Output the [x, y] coordinate of the center of the cell containing the given text.  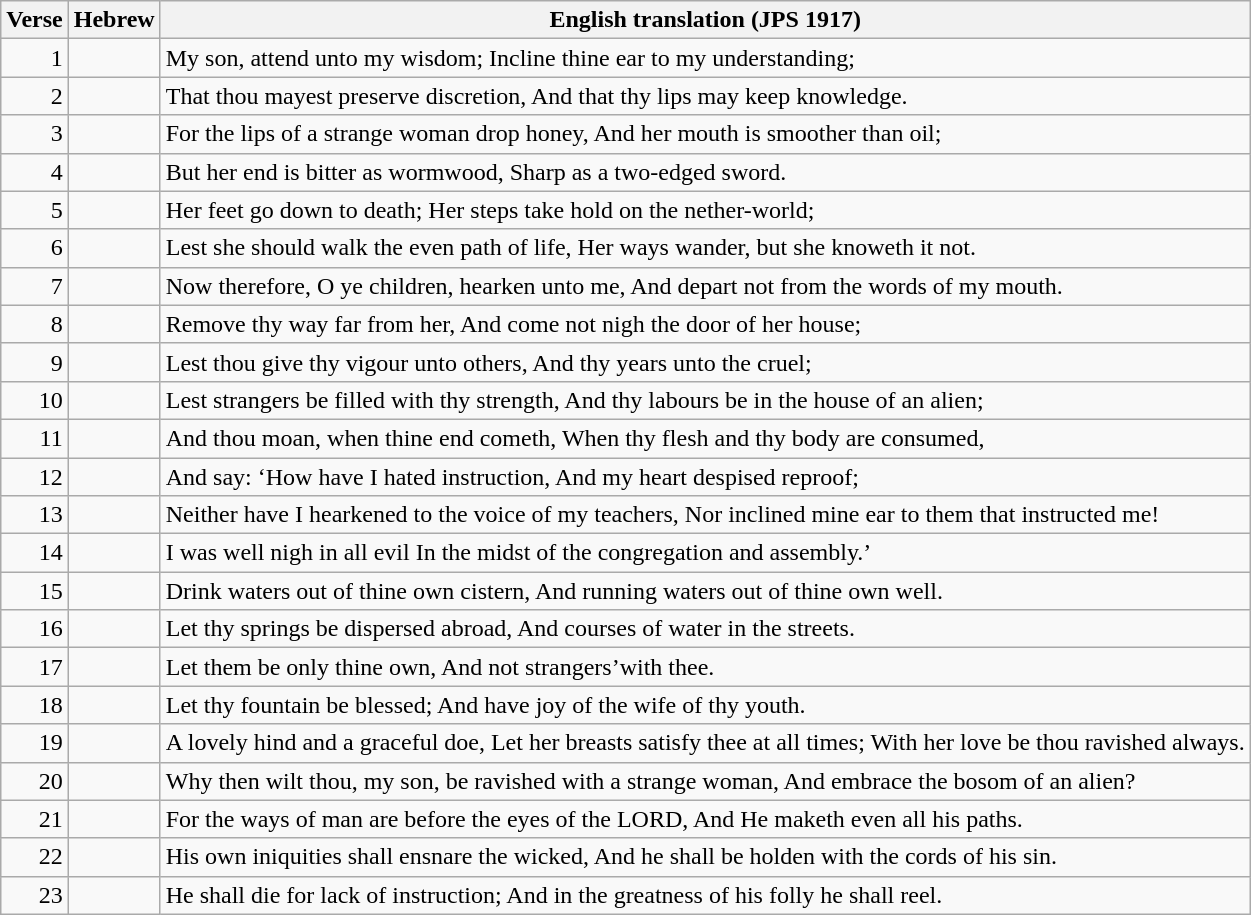
And say: ‘How have I hated instruction, And my heart despised reproof; [705, 477]
14 [35, 553]
16 [35, 629]
7 [35, 286]
6 [35, 248]
For the ways of man are before the eyes of the LORD, And He maketh even all his paths. [705, 819]
Lest thou give thy vigour unto others, And thy years unto the cruel; [705, 362]
Why then wilt thou, my son, be ravished with a strange woman, And embrace the bosom of an alien? [705, 781]
A lovely hind and a graceful doe, Let her breasts satisfy thee at all times; With her love be thou ravished always. [705, 743]
2 [35, 96]
13 [35, 515]
12 [35, 477]
Lest she should walk the even path of life, Her ways wander, but she knoweth it not. [705, 248]
Let thy fountain be blessed; And have joy of the wife of thy youth. [705, 705]
Let thy springs be dispersed abroad, And courses of water in the streets. [705, 629]
Neither have I hearkened to the voice of my teachers, Nor inclined mine ear to them that instructed me! [705, 515]
Lest strangers be filled with thy strength, And thy labours be in the house of an alien; [705, 400]
Now therefore, O ye children, hearken unto me, And depart not from the words of my mouth. [705, 286]
Her feet go down to death; Her steps take hold on the nether-world; [705, 210]
17 [35, 667]
My son, attend unto my wisdom; Incline thine ear to my understanding; [705, 58]
Hebrew [114, 20]
I was well nigh in all evil In the midst of the congregation and assembly.’ [705, 553]
23 [35, 895]
18 [35, 705]
21 [35, 819]
But her end is bitter as wormwood, Sharp as a two-edged sword. [705, 172]
That thou mayest preserve discretion, And that thy lips may keep knowledge. [705, 96]
Remove thy way far from her, And come not nigh the door of her house; [705, 324]
For the lips of a strange woman drop honey, And her mouth is smoother than oil; [705, 134]
English translation (JPS 1917) [705, 20]
20 [35, 781]
3 [35, 134]
19 [35, 743]
9 [35, 362]
Let them be only thine own, And not strangers’with thee. [705, 667]
11 [35, 438]
4 [35, 172]
8 [35, 324]
Verse [35, 20]
He shall die for lack of instruction; And in the greatness of his folly he shall reel. [705, 895]
1 [35, 58]
22 [35, 857]
Drink waters out of thine own cistern, And running waters out of thine own well. [705, 591]
His own iniquities shall ensnare the wicked, And he shall be holden with the cords of his sin. [705, 857]
15 [35, 591]
And thou moan, when thine end cometh, When thy flesh and thy body are consumed, [705, 438]
5 [35, 210]
10 [35, 400]
